Extract the (x, y) coordinate from the center of the cell holding the provided text.  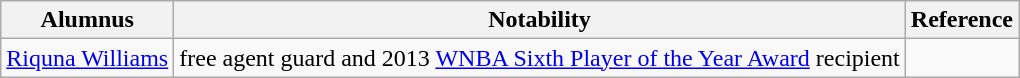
Alumnus (88, 20)
Riquna Williams (88, 58)
free agent guard and 2013 WNBA Sixth Player of the Year Award recipient (540, 58)
Notability (540, 20)
Reference (962, 20)
